Return the (x, y) coordinate for the center point of the cell that contains the specified text.  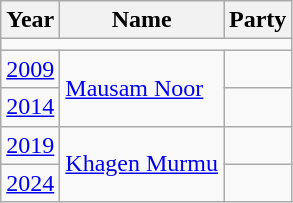
2024 (30, 183)
Mausam Noor (142, 88)
2009 (30, 69)
Party (258, 20)
Name (142, 20)
2014 (30, 107)
2019 (30, 145)
Khagen Murmu (142, 164)
Year (30, 20)
